Find where the given text appears and provide that cell's center as [x, y] coordinate. 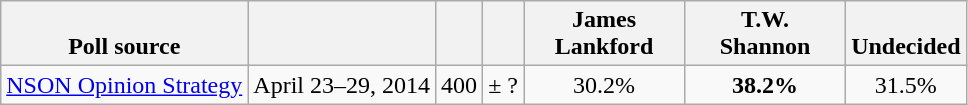
400 [460, 85]
Undecided [906, 34]
NSON Opinion Strategy [124, 85]
T.W.Shannon [766, 34]
April 23–29, 2014 [342, 85]
± ? [504, 85]
38.2% [766, 85]
31.5% [906, 85]
JamesLankford [604, 34]
Poll source [124, 34]
30.2% [604, 85]
